Search for the cell housing the specified text and yield its [x, y] center coordinate. 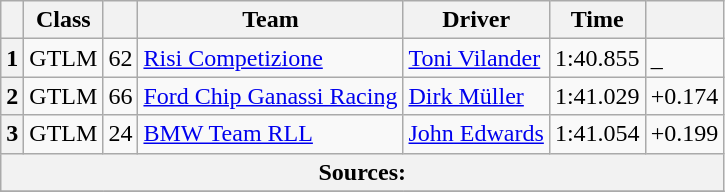
1:40.855 [597, 58]
+0.199 [684, 134]
1:41.029 [597, 96]
1 [12, 58]
Dirk Müller [476, 96]
62 [120, 58]
Risi Competizione [270, 58]
Class [64, 20]
Driver [476, 20]
2 [12, 96]
_ [684, 58]
Toni Vilander [476, 58]
Sources: [362, 172]
BMW Team RLL [270, 134]
Ford Chip Ganassi Racing [270, 96]
Team [270, 20]
1:41.054 [597, 134]
+0.174 [684, 96]
3 [12, 134]
John Edwards [476, 134]
66 [120, 96]
24 [120, 134]
Time [597, 20]
